Return the [X, Y] coordinate for the center point of the cell that contains the specified text.  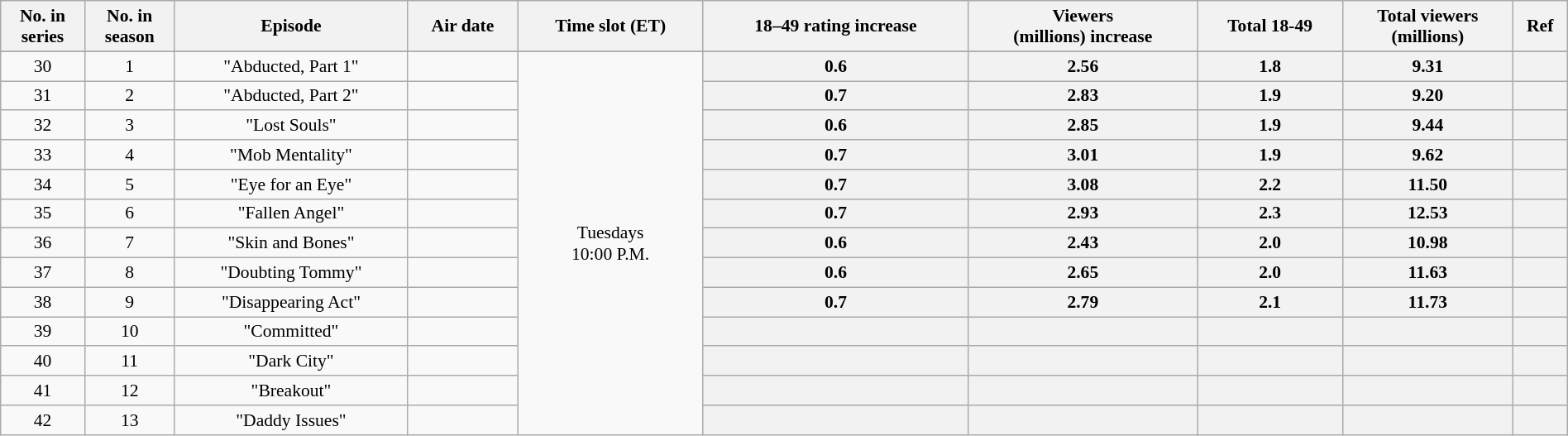
No. inseries [43, 26]
8 [129, 273]
37 [43, 273]
31 [43, 96]
2.56 [1083, 66]
11.50 [1428, 184]
6 [129, 213]
4 [129, 155]
10 [129, 332]
Time slot (ET) [610, 26]
2.65 [1083, 273]
2.83 [1083, 96]
36 [43, 243]
40 [43, 362]
9.44 [1428, 126]
39 [43, 332]
3 [129, 126]
Ref [1540, 26]
Total viewers(millions) [1428, 26]
32 [43, 126]
Viewers(millions) increase [1083, 26]
5 [129, 184]
2.43 [1083, 243]
"Daddy Issues" [291, 420]
"Doubting Tommy" [291, 273]
Tuesdays10:00 P.M. [610, 243]
2.2 [1270, 184]
33 [43, 155]
34 [43, 184]
9.20 [1428, 96]
"Committed" [291, 332]
3.01 [1083, 155]
"Disappearing Act" [291, 302]
7 [129, 243]
1 [129, 66]
12 [129, 390]
Air date [463, 26]
11.63 [1428, 273]
10.98 [1428, 243]
2.93 [1083, 213]
"Lost Souls" [291, 126]
2.3 [1270, 213]
38 [43, 302]
No. inseason [129, 26]
41 [43, 390]
13 [129, 420]
3.08 [1083, 184]
Episode [291, 26]
"Eye for an Eye" [291, 184]
"Skin and Bones" [291, 243]
2 [129, 96]
35 [43, 213]
12.53 [1428, 213]
11.73 [1428, 302]
9.31 [1428, 66]
11 [129, 362]
2.79 [1083, 302]
"Mob Mentality" [291, 155]
Total 18-49 [1270, 26]
9.62 [1428, 155]
2.85 [1083, 126]
9 [129, 302]
"Dark City" [291, 362]
"Abducted, Part 2" [291, 96]
1.8 [1270, 66]
"Breakout" [291, 390]
"Abducted, Part 1" [291, 66]
30 [43, 66]
2.1 [1270, 302]
"Fallen Angel" [291, 213]
18–49 rating increase [835, 26]
42 [43, 420]
